Scan for the cell matching the given text and deliver its (X, Y) coordinate at center. 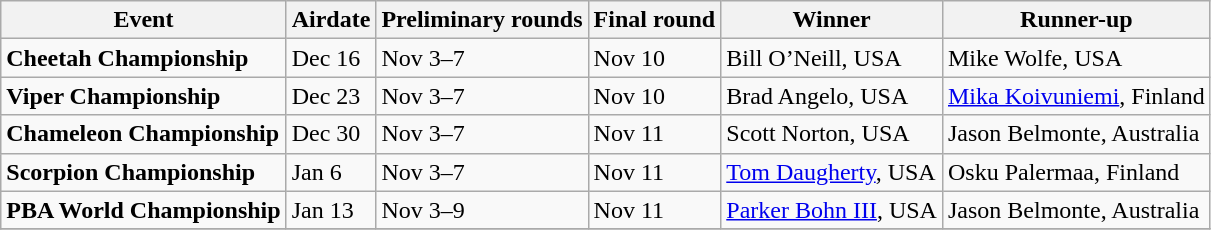
Runner-up (1076, 20)
Mike Wolfe, USA (1076, 58)
Scorpion Championship (144, 172)
Preliminary rounds (482, 20)
Final round (654, 20)
Scott Norton, USA (832, 134)
Mika Koivuniemi, Finland (1076, 96)
Dec 30 (331, 134)
Bill O’Neill, USA (832, 58)
Jan 13 (331, 210)
Brad Angelo, USA (832, 96)
Airdate (331, 20)
Jan 6 (331, 172)
Osku Palermaa, Finland (1076, 172)
Chameleon Championship (144, 134)
Event (144, 20)
Tom Daugherty, USA (832, 172)
PBA World Championship (144, 210)
Winner (832, 20)
Dec 16 (331, 58)
Cheetah Championship (144, 58)
Nov 3–9 (482, 210)
Viper Championship (144, 96)
Dec 23 (331, 96)
Parker Bohn III, USA (832, 210)
